Capture the cell that displays the provided text and extract its (x, y) central coordinate. 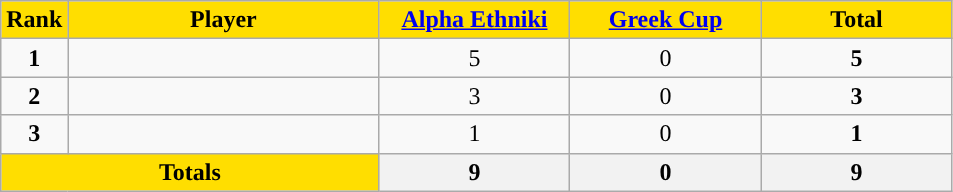
Player (224, 20)
Greek Cup (666, 20)
Rank (34, 20)
Alpha Ethniki (474, 20)
Totals (190, 172)
Total (856, 20)
2 (34, 96)
